Determine the (X, Y) coordinate at the center of the cell enclosing the given text.  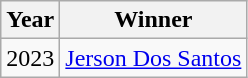
2023 (30, 58)
Winner (154, 20)
Jerson Dos Santos (154, 58)
Year (30, 20)
